Search for the cell housing the specified text and yield its (X, Y) center coordinate. 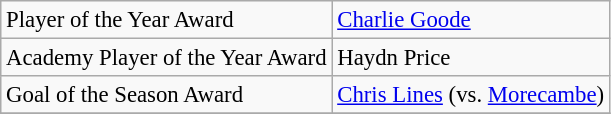
Haydn Price (471, 58)
Charlie Goode (471, 20)
Chris Lines (vs. Morecambe) (471, 95)
Goal of the Season Award (166, 95)
Academy Player of the Year Award (166, 58)
Player of the Year Award (166, 20)
